Determine the [x, y] coordinate at the center of the cell enclosing the given text.  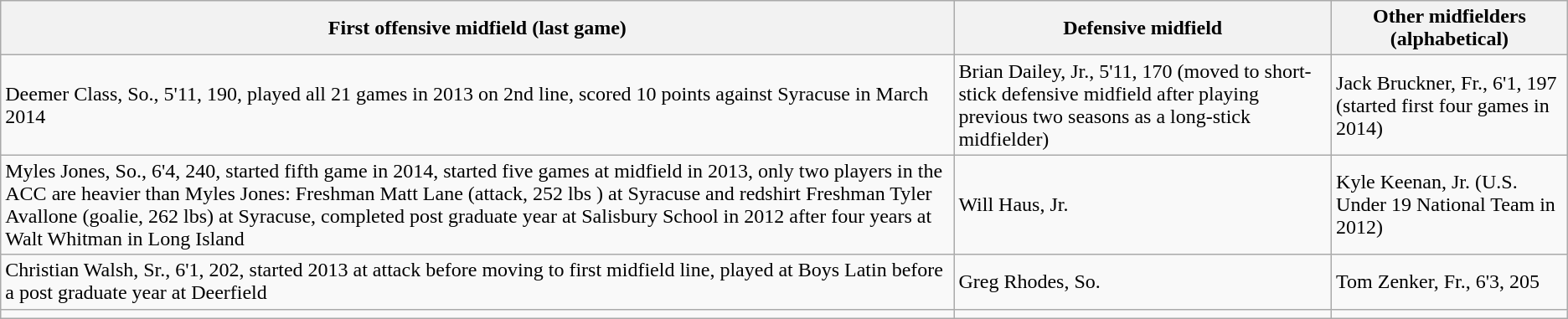
Kyle Keenan, Jr. (U.S. Under 19 National Team in 2012) [1450, 204]
First offensive midfield (last game) [477, 28]
Greg Rhodes, So. [1142, 281]
Other midfielders (alphabetical) [1450, 28]
Tom Zenker, Fr., 6'3, 205 [1450, 281]
Will Haus, Jr. [1142, 204]
Jack Bruckner, Fr., 6'1, 197 (started first four games in 2014) [1450, 105]
Defensive midfield [1142, 28]
Deemer Class, So., 5'11, 190, played all 21 games in 2013 on 2nd line, scored 10 points against Syracuse in March 2014 [477, 105]
Brian Dailey, Jr., 5'11, 170 (moved to short-stick defensive midfield after playing previous two seasons as a long-stick midfielder) [1142, 105]
